Search for the cell housing the specified text and yield its [X, Y] center coordinate. 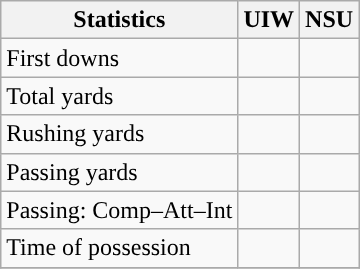
Statistics [120, 20]
Total yards [120, 96]
First downs [120, 58]
Passing yards [120, 172]
Rushing yards [120, 134]
Passing: Comp–Att–Int [120, 210]
Time of possession [120, 248]
NSU [330, 20]
UIW [269, 20]
